For the text-containing cell, return its midpoint in [x, y] coordinate format. 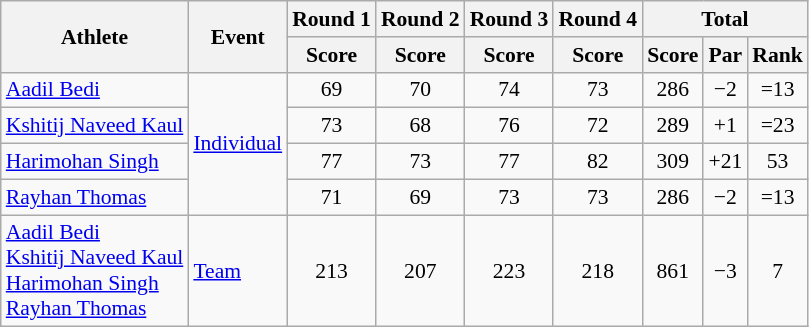
223 [510, 271]
Round 1 [332, 19]
7 [778, 271]
Total [725, 19]
Round 3 [510, 19]
Team [238, 271]
861 [672, 271]
70 [420, 90]
+21 [725, 162]
82 [598, 162]
Aadil Bedi [95, 90]
71 [332, 197]
Rayhan Thomas [95, 197]
74 [510, 90]
72 [598, 126]
Individual [238, 143]
−3 [725, 271]
+1 [725, 126]
53 [778, 162]
289 [672, 126]
Aadil BediKshitij Naveed KaulHarimohan SinghRayhan Thomas [95, 271]
207 [420, 271]
Round 4 [598, 19]
Event [238, 36]
Round 2 [420, 19]
=23 [778, 126]
Kshitij Naveed Kaul [95, 126]
309 [672, 162]
Harimohan Singh [95, 162]
Athlete [95, 36]
213 [332, 271]
76 [510, 126]
Par [725, 55]
68 [420, 126]
Rank [778, 55]
218 [598, 271]
